Output the [X, Y] coordinate of the center of the cell containing the given text.  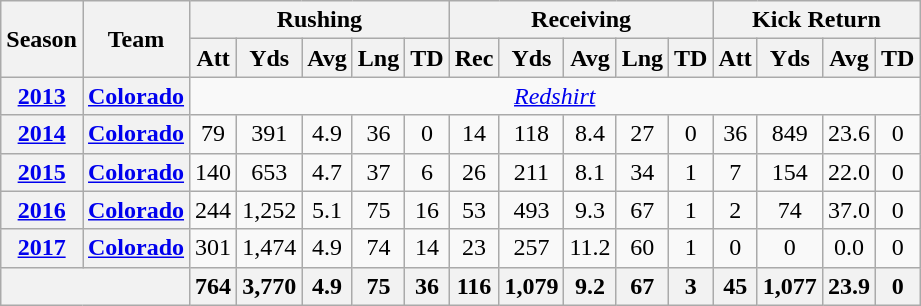
1,077 [790, 286]
Redshirt [555, 96]
45 [735, 286]
9.3 [590, 210]
79 [214, 134]
2015 [42, 172]
2017 [42, 248]
Rec [474, 58]
23.9 [848, 286]
8.1 [590, 172]
493 [532, 210]
Kick Return [816, 20]
118 [532, 134]
257 [532, 248]
26 [474, 172]
37.0 [848, 210]
301 [214, 248]
60 [642, 248]
Team [136, 39]
5.1 [328, 210]
3,770 [270, 286]
0.0 [848, 248]
2 [735, 210]
3 [691, 286]
22.0 [848, 172]
Receiving [581, 20]
140 [214, 172]
16 [427, 210]
2013 [42, 96]
653 [270, 172]
9.2 [590, 286]
1,474 [270, 248]
27 [642, 134]
37 [378, 172]
2016 [42, 210]
849 [790, 134]
116 [474, 286]
1,252 [270, 210]
764 [214, 286]
6 [427, 172]
154 [790, 172]
Rushing [320, 20]
Season [42, 39]
23 [474, 248]
23.6 [848, 134]
53 [474, 210]
34 [642, 172]
391 [270, 134]
244 [214, 210]
211 [532, 172]
11.2 [590, 248]
1,079 [532, 286]
4.7 [328, 172]
7 [735, 172]
8.4 [590, 134]
2014 [42, 134]
